Identify which cell holds the provided text, then report its [x, y] central coordinate. 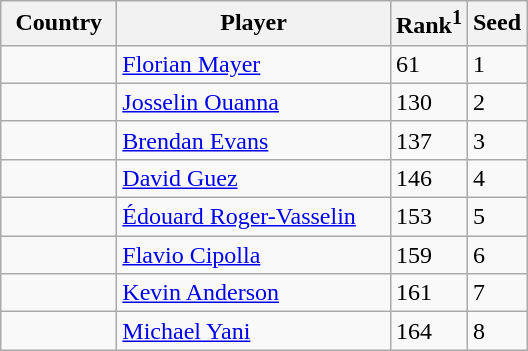
Kevin Anderson [254, 293]
161 [428, 293]
Rank1 [428, 24]
5 [496, 217]
146 [428, 178]
61 [428, 64]
Country [59, 24]
7 [496, 293]
2 [496, 102]
Édouard Roger-Vasselin [254, 217]
8 [496, 331]
4 [496, 178]
153 [428, 217]
Seed [496, 24]
Josselin Ouanna [254, 102]
Michael Yani [254, 331]
1 [496, 64]
Flavio Cipolla [254, 255]
137 [428, 140]
6 [496, 255]
Florian Mayer [254, 64]
Brendan Evans [254, 140]
3 [496, 140]
Player [254, 24]
130 [428, 102]
164 [428, 331]
David Guez [254, 178]
159 [428, 255]
